Provide the [x, y] coordinate of the cell's center where the given text is located.  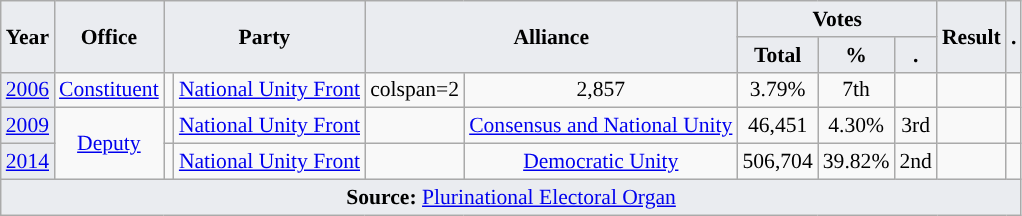
Result [972, 36]
46,451 [777, 126]
colspan=2 [414, 90]
Votes [837, 19]
Source: Plurinational Electoral Organ [512, 197]
7th [856, 90]
Consensus and National Unity [600, 126]
% [856, 55]
3.79% [777, 90]
39.82% [856, 162]
2nd [916, 162]
Democratic Unity [600, 162]
4.30% [856, 126]
Alliance [551, 36]
2006 [28, 90]
506,704 [777, 162]
Total [777, 55]
Office [109, 36]
Party [264, 36]
2009 [28, 126]
Deputy [109, 144]
Constituent [109, 90]
2,857 [600, 90]
2014 [28, 162]
3rd [916, 126]
Year [28, 36]
